Return the [X, Y] coordinate for the center point of the cell that contains the specified text.  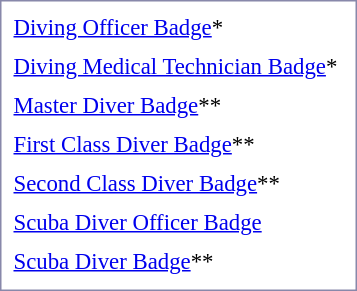
Master Diver Badge** [176, 105]
Scuba Diver Officer Badge [176, 222]
Scuba Diver Badge** [176, 261]
Diving Medical Technician Badge* [176, 66]
Diving Officer Badge* [176, 27]
Second Class Diver Badge** [176, 183]
First Class Diver Badge** [176, 144]
